Capture the cell that displays the provided text and extract its (x, y) central coordinate. 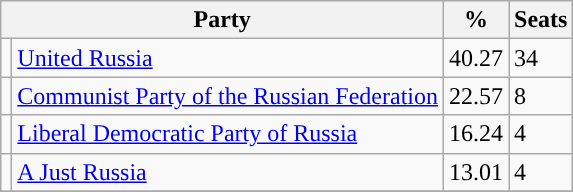
13.01 (476, 172)
8 (541, 96)
16.24 (476, 134)
A Just Russia (228, 172)
United Russia (228, 58)
34 (541, 58)
Party (222, 20)
% (476, 20)
Liberal Democratic Party of Russia (228, 134)
Seats (541, 20)
22.57 (476, 96)
Communist Party of the Russian Federation (228, 96)
40.27 (476, 58)
